Output the (X, Y) coordinate of the center of the cell containing the given text.  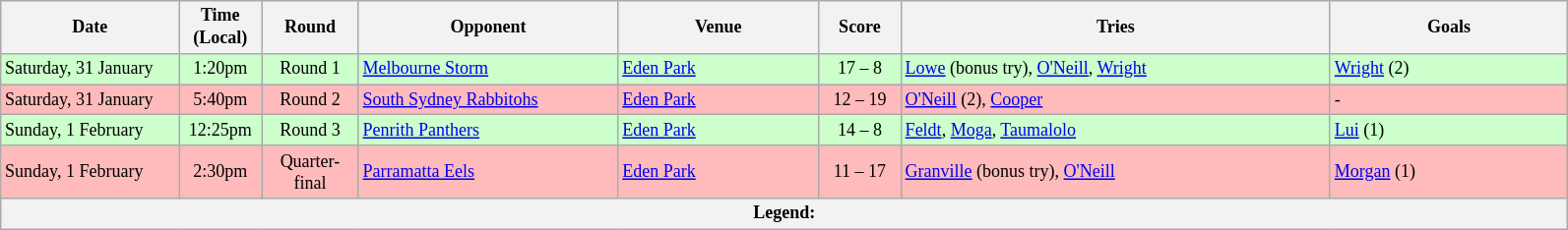
5:40pm (220, 100)
Penrith Panthers (488, 130)
Wright (2) (1449, 69)
11 – 17 (860, 172)
Round 1 (311, 69)
- (1449, 100)
Tries (1115, 28)
Round (311, 28)
Round 2 (311, 100)
Lui (1) (1449, 130)
Legend: (784, 214)
Feldt, Moga, Taumalolo (1115, 130)
12:25pm (220, 130)
17 – 8 (860, 69)
Quarter-final (311, 172)
2:30pm (220, 172)
Melbourne Storm (488, 69)
14 – 8 (860, 130)
South Sydney Rabbitohs (488, 100)
Date (91, 28)
Granville (bonus try), O'Neill (1115, 172)
Time (Local) (220, 28)
Goals (1449, 28)
12 – 19 (860, 100)
Morgan (1) (1449, 172)
Score (860, 28)
Round 3 (311, 130)
Lowe (bonus try), O'Neill, Wright (1115, 69)
Venue (719, 28)
Opponent (488, 28)
Parramatta Eels (488, 172)
1:20pm (220, 69)
O'Neill (2), Cooper (1115, 100)
